Find where the given text appears and provide that cell's center as [X, Y] coordinate. 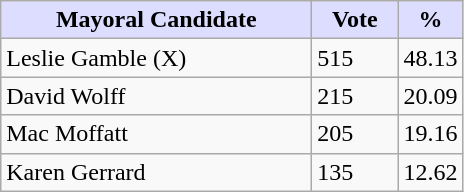
Mac Moffatt [156, 134]
% [430, 20]
135 [355, 172]
20.09 [430, 96]
515 [355, 58]
Karen Gerrard [156, 172]
12.62 [430, 172]
215 [355, 96]
205 [355, 134]
David Wolff [156, 96]
Leslie Gamble (X) [156, 58]
Vote [355, 20]
19.16 [430, 134]
Mayoral Candidate [156, 20]
48.13 [430, 58]
